Locate the cell with the specified text and output its [X, Y] center coordinate. 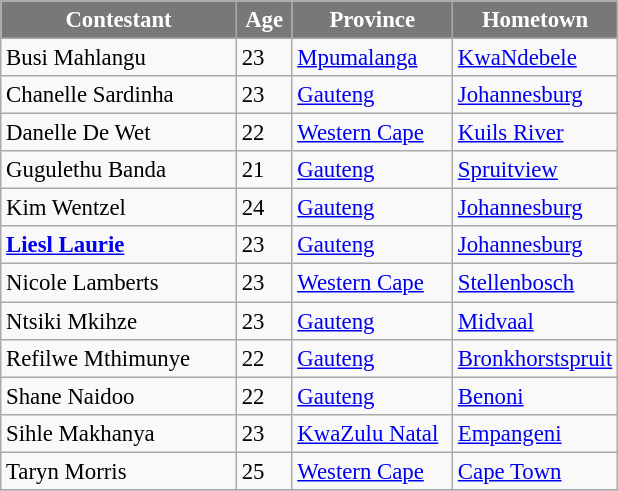
Contestant [119, 20]
21 [264, 170]
Benoni [536, 396]
Empangeni [536, 433]
Age [264, 20]
Kuils River [536, 133]
Refilwe Mthimunye [119, 358]
24 [264, 208]
Danelle De Wet [119, 133]
Spruitview [536, 170]
Cape Town [536, 471]
Stellenbosch [536, 283]
25 [264, 471]
Liesl Laurie [119, 245]
Gugulethu Banda [119, 170]
Province [372, 20]
KwaNdebele [536, 58]
Sihle Makhanya [119, 433]
Mpumalanga [372, 58]
Bronkhorstspruit [536, 358]
Busi Mahlangu [119, 58]
Midvaal [536, 321]
Ntsiki Mkihze [119, 321]
Chanelle Sardinha [119, 95]
Shane Naidoo [119, 396]
Taryn Morris [119, 471]
Nicole Lamberts [119, 283]
Kim Wentzel [119, 208]
Hometown [536, 20]
KwaZulu Natal [372, 433]
